Provide the [X, Y] coordinate of the cell's center where the given text is located.  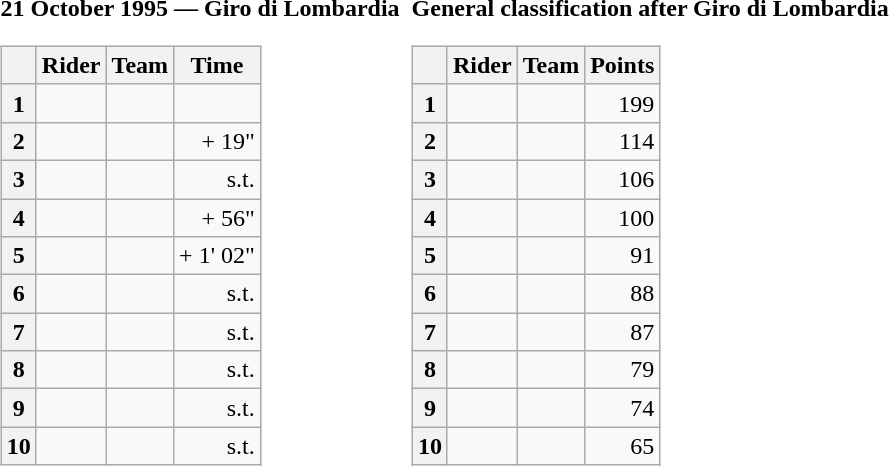
+ 19" [218, 141]
100 [622, 217]
114 [622, 141]
199 [622, 103]
Time [218, 65]
106 [622, 179]
65 [622, 446]
88 [622, 294]
87 [622, 332]
91 [622, 256]
Points [622, 65]
79 [622, 370]
+ 1' 02" [218, 256]
+ 56" [218, 217]
74 [622, 408]
